Return the [x, y] coordinate for the center point of the cell that contains the specified text.  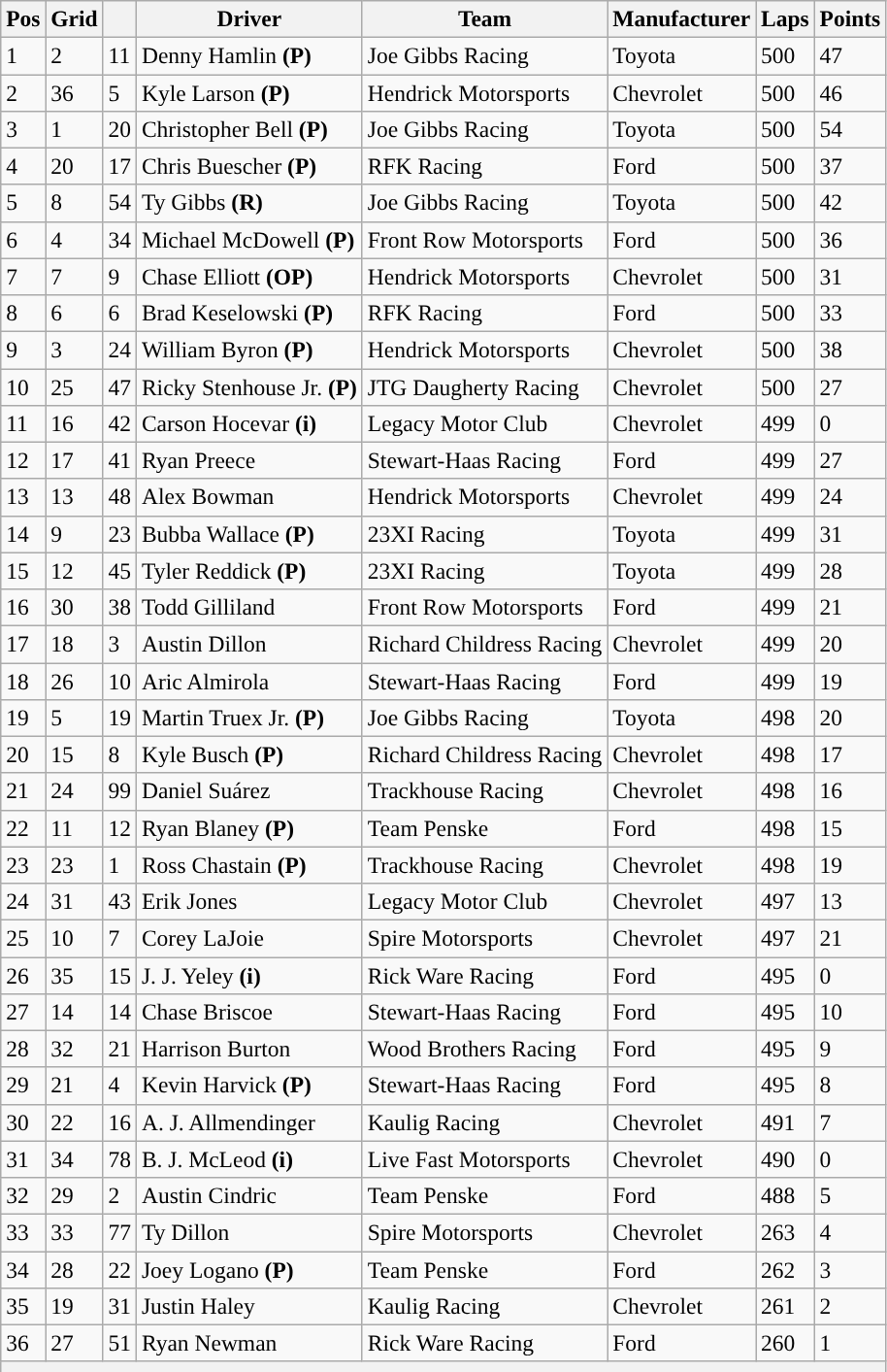
Driver [248, 18]
Pos [23, 18]
Tyler Reddick (P) [248, 571]
Grid [74, 18]
Daniel Suárez [248, 791]
Laps [786, 18]
B. J. McLeod (i) [248, 1159]
Todd Gilliland [248, 607]
488 [786, 1195]
Chase Elliott (OP) [248, 277]
260 [786, 1343]
Denny Hamlin (P) [248, 55]
46 [850, 92]
491 [786, 1122]
Alex Bowman [248, 497]
Ryan Preece [248, 460]
Kyle Busch (P) [248, 754]
Ty Gibbs (R) [248, 203]
Team [484, 18]
Ross Chastain (P) [248, 865]
Chris Buescher (P) [248, 166]
99 [119, 791]
262 [786, 1269]
Ryan Blaney (P) [248, 828]
78 [119, 1159]
Martin Truex Jr. (P) [248, 718]
Ty Dillon [248, 1232]
Points [850, 18]
Ryan Newman [248, 1343]
A. J. Allmendinger [248, 1122]
Kyle Larson (P) [248, 92]
Brad Keselowski (P) [248, 313]
51 [119, 1343]
77 [119, 1232]
45 [119, 571]
Wood Brothers Racing [484, 1049]
43 [119, 901]
Ricky Stenhouse Jr. (P) [248, 386]
Bubba Wallace (P) [248, 534]
263 [786, 1232]
490 [786, 1159]
Manufacturer [681, 18]
Kevin Harvick (P) [248, 1086]
J. J. Yeley (i) [248, 975]
41 [119, 460]
Erik Jones [248, 901]
Austin Cindric [248, 1195]
JTG Daugherty Racing [484, 386]
Carson Hocevar (i) [248, 423]
Live Fast Motorsports [484, 1159]
Aric Almirola [248, 681]
Austin Dillon [248, 644]
37 [850, 166]
Michael McDowell (P) [248, 240]
Chase Briscoe [248, 1012]
Christopher Bell (P) [248, 129]
48 [119, 497]
Corey LaJoie [248, 938]
Justin Haley [248, 1306]
Joey Logano (P) [248, 1269]
261 [786, 1306]
Harrison Burton [248, 1049]
William Byron (P) [248, 350]
